Locate the cell with the specified text and output its (x, y) center coordinate. 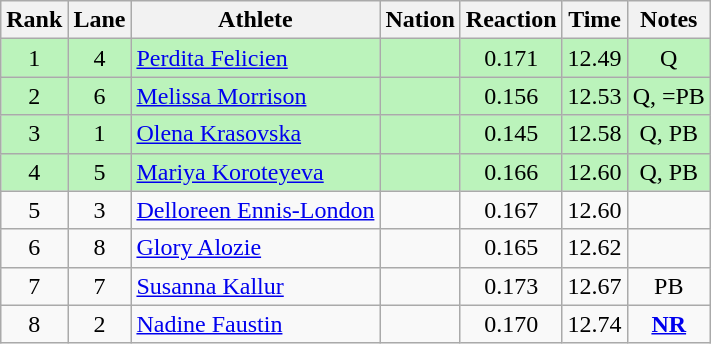
0.165 (511, 248)
Q (668, 58)
Q, =PB (668, 96)
12.49 (594, 58)
Notes (668, 20)
Lane (100, 20)
0.173 (511, 286)
NR (668, 324)
0.167 (511, 210)
Delloreen Ennis-London (256, 210)
Susanna Kallur (256, 286)
Perdita Felicien (256, 58)
0.145 (511, 134)
Melissa Morrison (256, 96)
Nadine Faustin (256, 324)
Rank (34, 20)
Time (594, 20)
0.170 (511, 324)
0.156 (511, 96)
Glory Alozie (256, 248)
12.67 (594, 286)
0.166 (511, 172)
0.171 (511, 58)
12.62 (594, 248)
Olena Krasovska (256, 134)
12.58 (594, 134)
Mariya Koroteyeva (256, 172)
Nation (420, 20)
Reaction (511, 20)
PB (668, 286)
12.53 (594, 96)
12.74 (594, 324)
Athlete (256, 20)
